Output the (X, Y) coordinate of the center of the cell containing the given text.  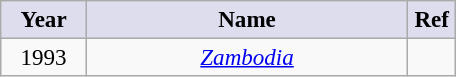
1993 (44, 57)
Ref (432, 20)
Year (44, 20)
Zambodia (246, 57)
Name (246, 20)
